Return the [X, Y] coordinate for the center point of the cell that contains the specified text.  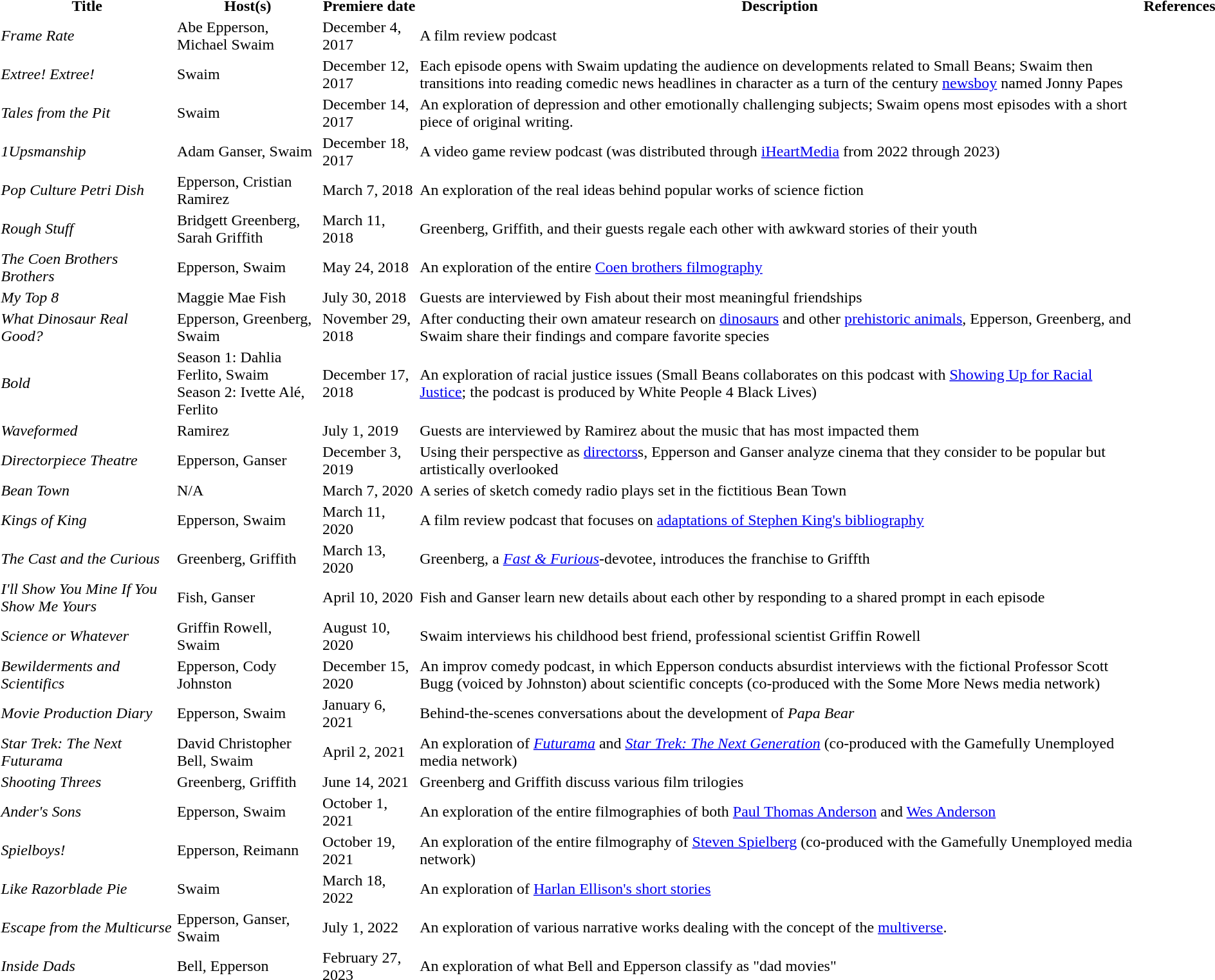
December 14, 2017 [369, 113]
March 11, 2018 [369, 229]
Waveformed [87, 430]
Fish and Ganser learn new details about each other by responding to a shared prompt in each episode [780, 597]
An exploration of the real ideas behind popular works of science fiction [780, 190]
Epperson, Reimann [247, 851]
Ramirez [247, 430]
An exploration of Futurama and Star Trek: The Next Generation (co-produced with the Gamefully Unemployed media network) [780, 752]
Rough Stuff [87, 229]
December 17, 2018 [369, 384]
December 4, 2017 [369, 36]
Like Razorblade Pie [87, 889]
July 1, 2022 [369, 928]
Pop Culture Petri Dish [87, 190]
An exploration of the entire filmography of Steven Spielberg (co-produced with the Gamefully Unemployed media network) [780, 851]
Epperson, Greenberg, Swaim [247, 327]
March 7, 2020 [369, 490]
Epperson, Ganser, Swaim [247, 928]
December 15, 2020 [369, 674]
The Coen Brothers Brothers [87, 268]
October 1, 2021 [369, 812]
Maggie Mae Fish [247, 297]
An exploration of various narrative works dealing with the concept of the multiverse. [780, 928]
Behind-the-scenes conversations about the development of Papa Bear [780, 713]
An exploration of the entire filmographies of both Paul Thomas Anderson and Wes Anderson [780, 812]
Spielboys! [87, 851]
A series of sketch comedy radio plays set in the fictitious Bean Town [780, 490]
Greenberg, a Fast & Furious-devotee, introduces the franchise to Griffth [780, 559]
Season 1: Dahlia Ferlito, SwaimSeason 2: Ivette Alé, Ferlito [247, 384]
Abe Epperson, Michael Swaim [247, 36]
June 14, 2021 [369, 782]
December 18, 2017 [369, 152]
Adam Ganser, Swaim [247, 152]
October 19, 2021 [369, 851]
A film review podcast [780, 36]
Escape from the Multicurse [87, 928]
Using their perspective as directorss, Epperson and Ganser analyze cinema that they consider to be popular but artistically overlooked [780, 461]
March 7, 2018 [369, 190]
August 10, 2020 [369, 636]
Directorpiece Theatre [87, 461]
March 18, 2022 [369, 889]
December 12, 2017 [369, 75]
Swaim interviews his childhood best friend, professional scientist Griffin Rowell [780, 636]
An exploration of Harlan Ellison's short stories [780, 889]
July 30, 2018 [369, 297]
Epperson, Cristian Ramirez [247, 190]
March 13, 2020 [369, 559]
November 29, 2018 [369, 327]
Guests are interviewed by Ramirez about the music that has most impacted them [780, 430]
Shooting Threes [87, 782]
A video game review podcast (was distributed through iHeartMedia from 2022 through 2023) [780, 152]
I'll Show You Mine If You Show Me Yours [87, 597]
What Dinosaur Real Good? [87, 327]
January 6, 2021 [369, 713]
Epperson, Cody Johnston [247, 674]
Extree! Extree! [87, 75]
Tales from the Pit [87, 113]
May 24, 2018 [369, 268]
The Cast and the Curious [87, 559]
My Top 8 [87, 297]
Movie Production Diary [87, 713]
Greenberg and Griffith discuss various film trilogies [780, 782]
Fish, Ganser [247, 597]
An exploration of depression and other emotionally challenging subjects; Swaim opens most episodes with a short piece of original writing. [780, 113]
Griffin Rowell, Swaim [247, 636]
Bridgett Greenberg, Sarah Griffith [247, 229]
Guests are interviewed by Fish about their most meaningful friendships [780, 297]
July 1, 2019 [369, 430]
An exploration of the entire Coen brothers filmography [780, 268]
A film review podcast that focuses on adaptations of Stephen King's bibliography [780, 520]
1Upsmanship [87, 152]
Science or Whatever [87, 636]
March 11, 2020 [369, 520]
December 3, 2019 [369, 461]
April 10, 2020 [369, 597]
Ander's Sons [87, 812]
Epperson, Ganser [247, 461]
Bold [87, 384]
Bean Town [87, 490]
N/A [247, 490]
Kings of King [87, 520]
Frame Rate [87, 36]
David Christopher Bell, Swaim [247, 752]
April 2, 2021 [369, 752]
Bewilderments and Scientifics [87, 674]
Star Trek: The Next Futurama [87, 752]
Greenberg, Griffith, and their guests regale each other with awkward stories of their youth [780, 229]
